Capture the cell that displays the provided text and extract its [X, Y] central coordinate. 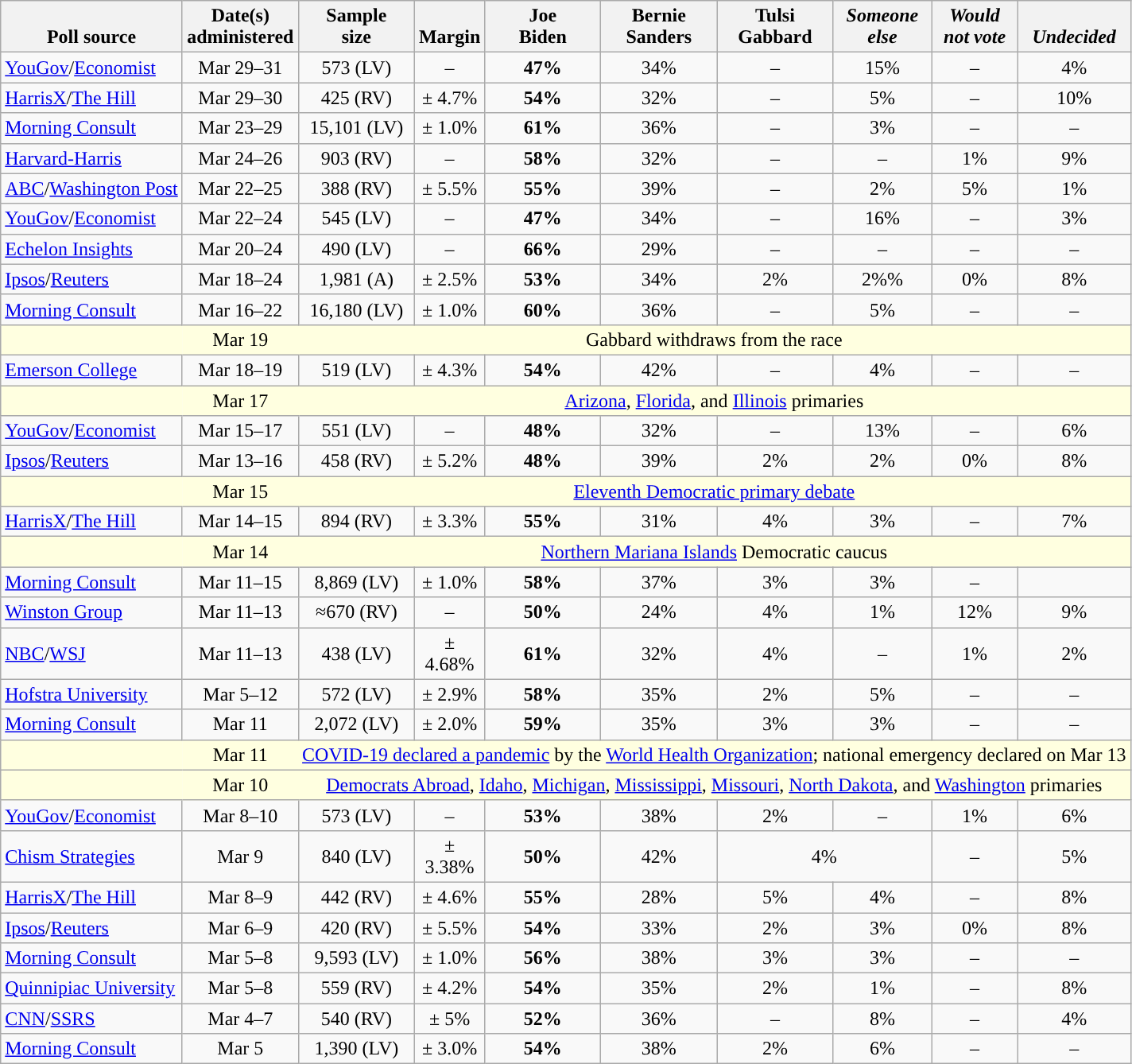
10% [1074, 98]
545 (LV) [356, 219]
≈670 (RV) [356, 612]
Mar 8–10 [240, 815]
28% [659, 897]
31% [659, 522]
Mar 29–31 [240, 68]
± 4.68% [449, 654]
Margin [449, 27]
1,390 (LV) [356, 1049]
± 4.7% [449, 98]
438 (LV) [356, 654]
± 3.38% [449, 856]
Mar 9 [240, 856]
903 (RV) [356, 158]
Mar 18–19 [240, 370]
Chism Strategies [92, 856]
Mar 18–24 [240, 279]
± 5.2% [449, 461]
± 2.5% [449, 279]
458 (RV) [356, 461]
540 (RV) [356, 1019]
16,180 (LV) [356, 309]
Undecided [1074, 27]
37% [659, 582]
Arizona, Florida, and Illinois primaries [714, 400]
Mar 22–24 [240, 219]
15,101 (LV) [356, 128]
Date(s)administered [240, 27]
Joe Biden [543, 27]
8,869 (LV) [356, 582]
551 (LV) [356, 431]
420 (RV) [356, 928]
894 (RV) [356, 522]
9,593 (LV) [356, 958]
± 3.0% [449, 1049]
Mar 10 [240, 785]
Mar 19 [240, 340]
Mar 20–24 [240, 249]
Mar 16–22 [240, 309]
Bernie Sanders [659, 27]
Tulsi Gabbard [775, 27]
± 4.2% [449, 988]
± 2.0% [449, 724]
2%% [882, 279]
7% [1074, 522]
Echelon Insights [92, 249]
Mar 11–15 [240, 582]
Mar 8–9 [240, 897]
± 4.3% [449, 370]
33% [659, 928]
Mar 24–26 [240, 158]
Emerson College [92, 370]
Mar 15 [240, 491]
29% [659, 249]
Winston Group [92, 612]
Poll source [92, 27]
12% [975, 612]
Northern Mariana Islands Democratic caucus [714, 552]
± 5% [449, 1019]
Mar 14–15 [240, 522]
Gabbard withdraws from the race [714, 340]
66% [543, 249]
CNN/SSRS [92, 1019]
52% [543, 1019]
± 2.9% [449, 694]
559 (RV) [356, 988]
425 (RV) [356, 98]
Quinnipiac University [92, 988]
519 (LV) [356, 370]
840 (LV) [356, 856]
Mar 6–9 [240, 928]
1,981 (A) [356, 279]
490 (LV) [356, 249]
2,072 (LV) [356, 724]
Mar 13–16 [240, 461]
16% [882, 219]
Would not vote [975, 27]
Mar 23–29 [240, 128]
NBC/WSJ [92, 654]
± 3.3% [449, 522]
572 (LV) [356, 694]
Mar 5 [240, 1049]
Mar 22–25 [240, 188]
Mar 4–7 [240, 1019]
56% [543, 958]
Samplesize [356, 27]
COVID-19 declared a pandemic by the World Health Organization; national emergency declared on Mar 13 [714, 755]
± 4.6% [449, 897]
Mar 15–17 [240, 431]
Mar 14 [240, 552]
15% [882, 68]
24% [659, 612]
Mar 17 [240, 400]
Democrats Abroad, Idaho, Michigan, Mississippi, Missouri, North Dakota, and Washington primaries [714, 785]
Someone else [882, 27]
Eleventh Democratic primary debate [714, 491]
ABC/Washington Post [92, 188]
60% [543, 309]
59% [543, 724]
Mar 5–12 [240, 694]
442 (RV) [356, 897]
Hofstra University [92, 694]
388 (RV) [356, 188]
Harvard-Harris [92, 158]
Mar 29–30 [240, 98]
13% [882, 431]
